Locate the cell with the specified text and output its (x, y) center coordinate. 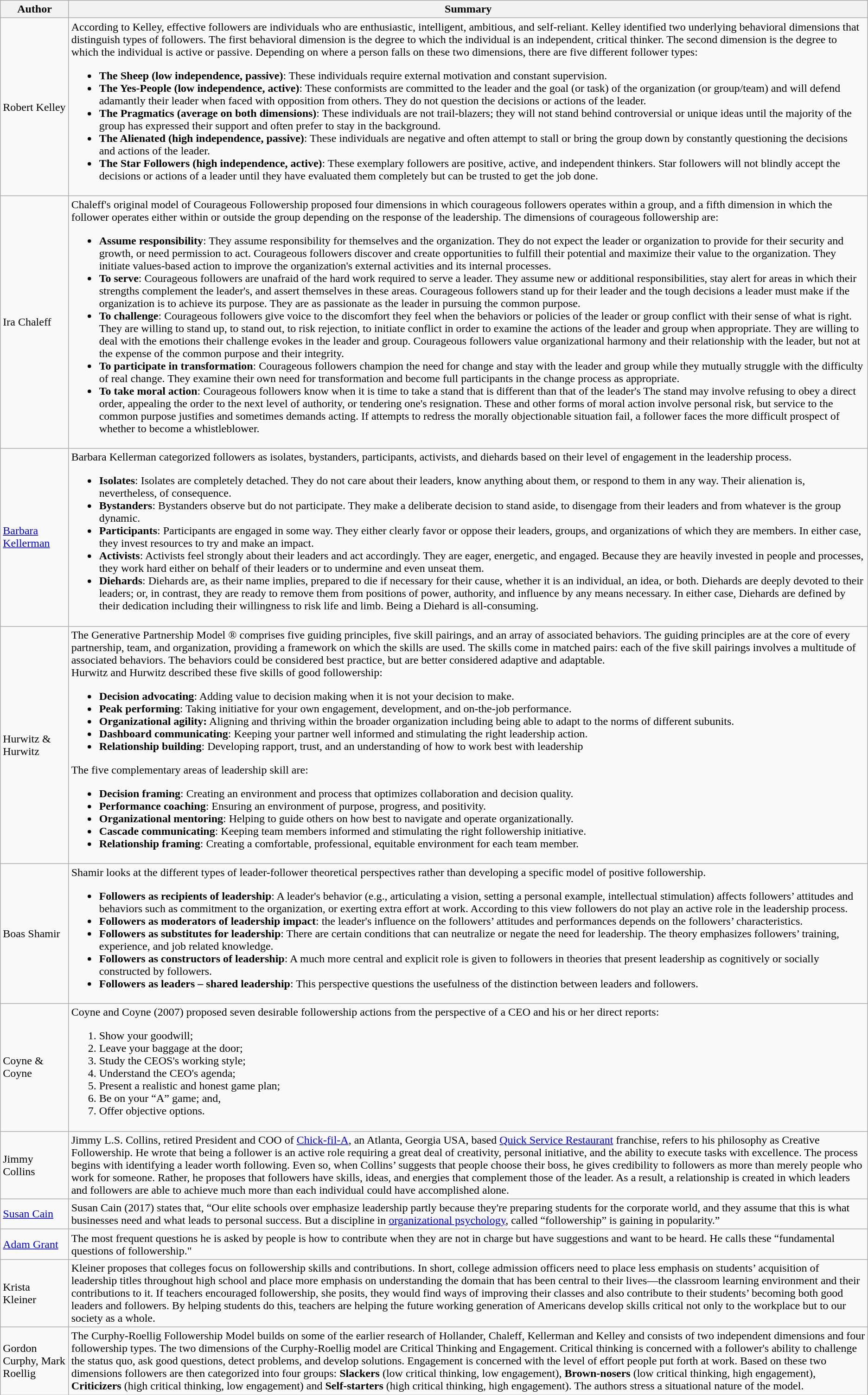
Summary (468, 9)
Adam Grant (34, 1244)
Author (34, 9)
Jimmy Collins (34, 1165)
Boas Shamir (34, 934)
Krista Kleiner (34, 1293)
Gordon Curphy, Mark Roellig (34, 1361)
Ira Chaleff (34, 322)
Coyne & Coyne (34, 1068)
Susan Cain (34, 1214)
Hurwitz & Hurwitz (34, 745)
Barbara Kellerman (34, 537)
Robert Kelley (34, 107)
